Find where the given text appears and provide that cell's center as (x, y) coordinate. 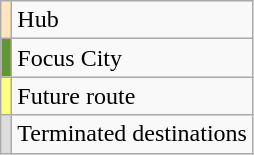
Terminated destinations (132, 134)
Focus City (132, 58)
Hub (132, 20)
Future route (132, 96)
